Return the (X, Y) coordinate for the center point of the cell that contains the specified text.  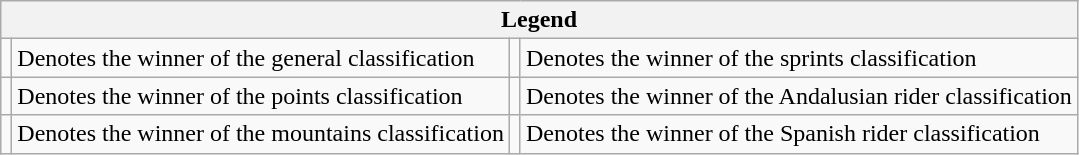
Denotes the winner of the points classification (261, 96)
Denotes the winner of the sprints classification (798, 58)
Denotes the winner of the general classification (261, 58)
Denotes the winner of the Spanish rider classification (798, 134)
Denotes the winner of the Andalusian rider classification (798, 96)
Denotes the winner of the mountains classification (261, 134)
Legend (540, 20)
